For the text-containing cell, return its midpoint in (X, Y) coordinate format. 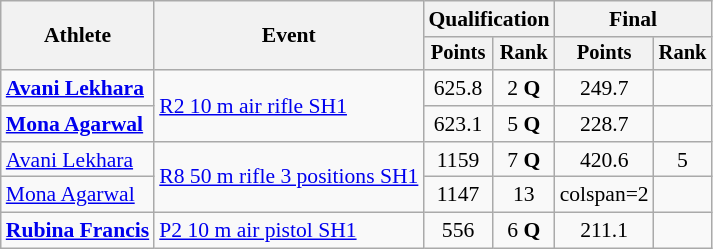
623.1 (458, 124)
7 Q (524, 160)
625.8 (458, 88)
Athlete (78, 36)
Final (634, 19)
228.7 (604, 124)
556 (458, 231)
P2 10 m air pistol SH1 (288, 231)
6 Q (524, 231)
5 Q (524, 124)
colspan=2 (604, 195)
Event (288, 36)
R2 10 m air rifle SH1 (288, 106)
R8 50 m rifle 3 positions SH1 (288, 178)
Qualification (488, 19)
1147 (458, 195)
211.1 (604, 231)
249.7 (604, 88)
13 (524, 195)
2 Q (524, 88)
Rubina Francis (78, 231)
5 (683, 160)
1159 (458, 160)
420.6 (604, 160)
